Pinpoint the cell where the given text exists, returning its (X, Y) midpoint coordinate. 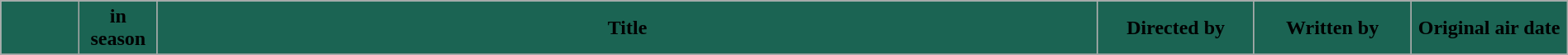
Written by (1331, 28)
Directed by (1176, 28)
in season (117, 28)
Original air date (1489, 28)
Title (627, 28)
